Return [x, y] of the center of cell containing provided text 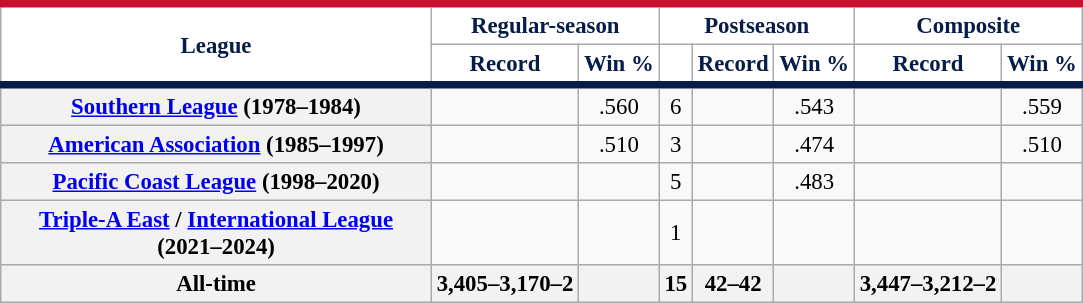
5 [676, 182]
Composite [968, 24]
League [216, 44]
.474 [814, 145]
Pacific Coast League (1998–2020) [216, 182]
.560 [619, 106]
.483 [814, 182]
6 [676, 106]
American Association (1985–1997) [216, 145]
Regular-season [545, 24]
1 [676, 234]
.559 [1042, 106]
3 [676, 145]
Postseason [756, 24]
.543 [814, 106]
Southern League (1978–1984) [216, 106]
Triple-A East / International League (2021–2024) [216, 234]
